Scan for the cell matching the given text and deliver its [x, y] coordinate at center. 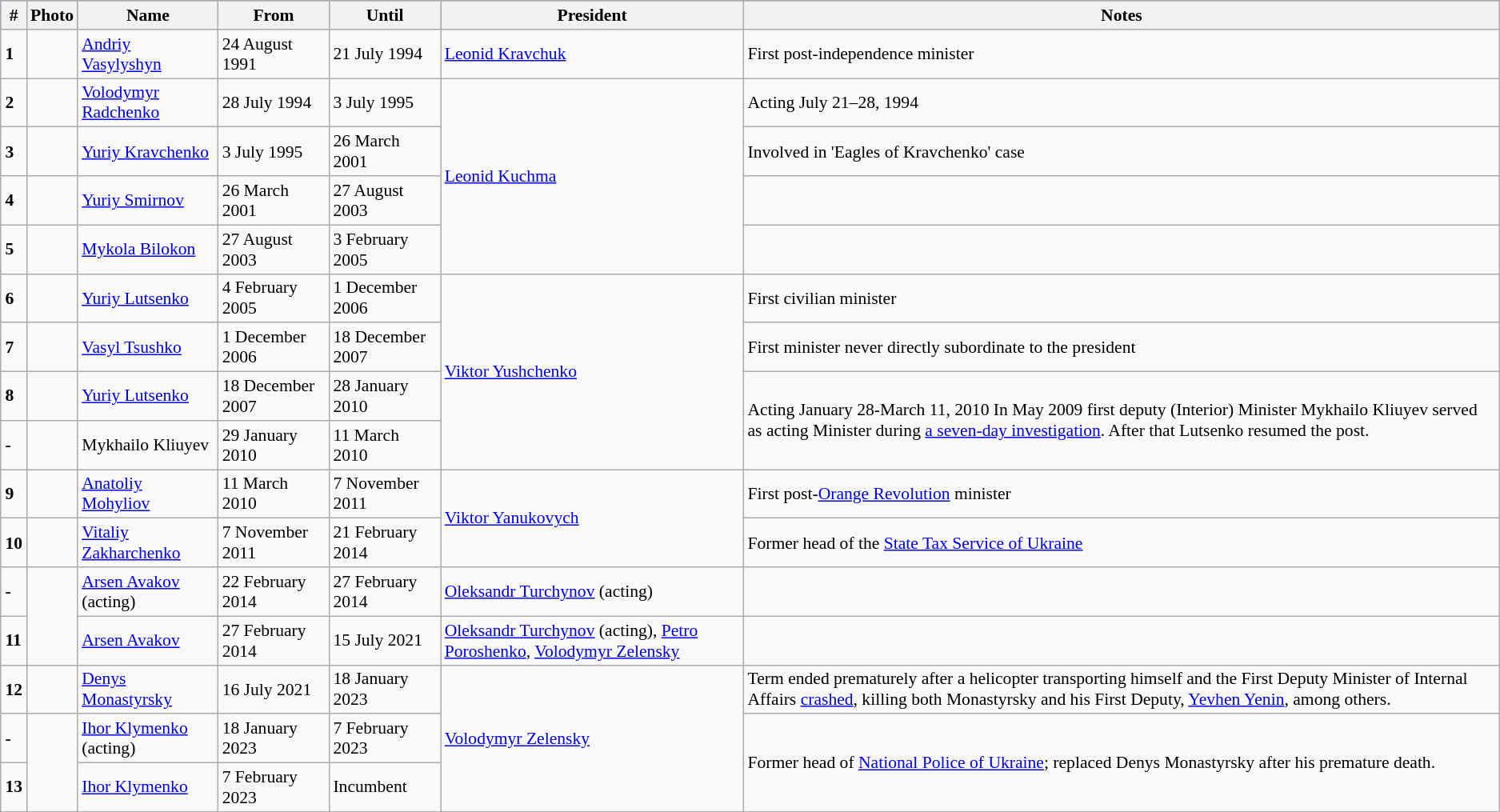
Notes [1122, 15]
Arsen Avakov [147, 640]
24 August 1991 [274, 53]
1 [14, 53]
3 February 2005 [384, 250]
Name [147, 15]
13 [14, 787]
Ihor Klymenko (acting) [147, 738]
First post-independence minister [1122, 53]
Denys Monastyrsky [147, 690]
16 July 2021 [274, 690]
Viktor Yushchenko [592, 371]
First post-Orange Revolution minister [1122, 493]
# [14, 15]
4 February 2005 [274, 298]
Photo [52, 15]
6 [14, 298]
Ihor Klymenko [147, 787]
Leonid Kravchuk [592, 53]
First civilian minister [1122, 298]
Acting July 21–28, 1994 [1122, 102]
From [274, 15]
11 [14, 640]
Mykhailo Kliuyev [147, 445]
Vitaliy Zakharchenko [147, 542]
4 [14, 200]
President [592, 15]
Oleksandr Turchynov (acting), Petro Poroshenko, Volodymyr Zelensky [592, 640]
8 [14, 395]
Oleksandr Turchynov (acting) [592, 592]
Involved in 'Eagles of Kravchenko' case [1122, 152]
Former head of the State Tax Service of Ukraine [1122, 542]
12 [14, 690]
7 [14, 347]
Andriy Vasylyshyn [147, 53]
Viktor Yanukovych [592, 518]
28 January 2010 [384, 395]
Incumbent [384, 787]
Arsen Avakov (acting) [147, 592]
Mykola Bilokon [147, 250]
21 February 2014 [384, 542]
28 July 1994 [274, 102]
15 July 2021 [384, 640]
5 [14, 250]
10 [14, 542]
21 July 1994 [384, 53]
Former head of National Police of Ukraine; replaced Denys Monastyrsky after his premature death. [1122, 762]
22 February 2014 [274, 592]
Yuriy Kravchenko [147, 152]
9 [14, 493]
Yuriy Smirnov [147, 200]
Volodymyr Zelensky [592, 738]
Vasyl Tsushko [147, 347]
2 [14, 102]
Until [384, 15]
Volodymyr Radchenko [147, 102]
Anatoliy Mohyliov [147, 493]
Leonid Kuchma [592, 176]
29 January 2010 [274, 445]
3 [14, 152]
First minister never directly subordinate to the president [1122, 347]
